Return [x, y] of the center of cell containing provided text 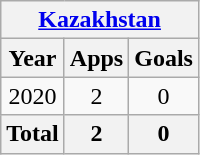
Kazakhstan [100, 20]
Year [33, 58]
2020 [33, 96]
Total [33, 134]
Goals [164, 58]
Apps [96, 58]
